Determine the [X, Y] coordinate at the center of the cell enclosing the given text.  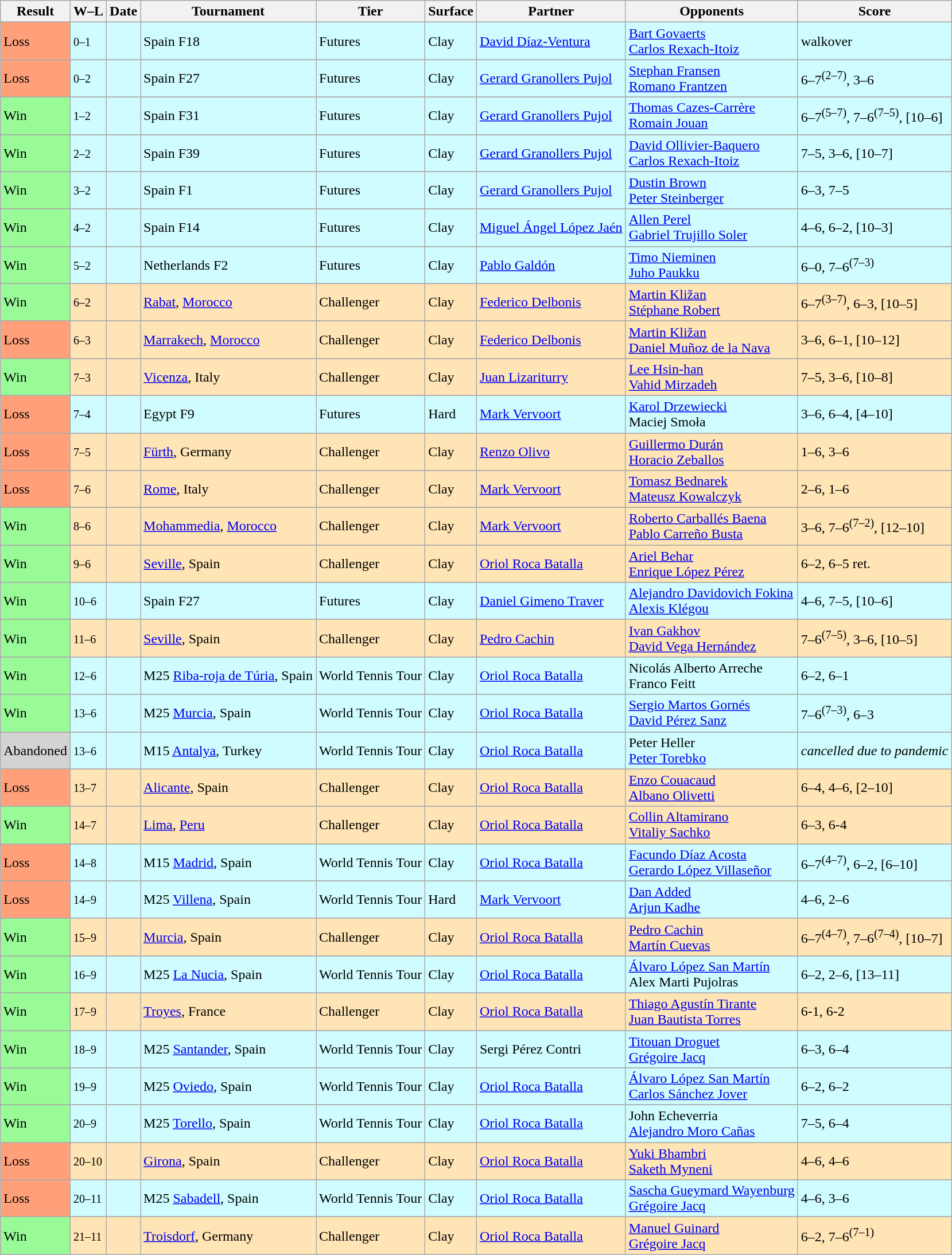
6–2, 2–6, [13–11] [875, 974]
6–4, 4–6, [2–10] [875, 787]
6–3, 6-4 [875, 825]
Surface [451, 11]
Thiago Agustín Tirante Juan Bautista Torres [712, 1011]
Date [124, 11]
16–9 [88, 974]
9–6 [88, 564]
6–2, 6–5 ret. [875, 564]
6–2 [88, 302]
M25 La Nucia, Spain [228, 974]
walkover [875, 41]
7–6(7–5), 3–6, [10–5] [875, 638]
Troisdorf, Germany [228, 1236]
7–5 [88, 451]
18–9 [88, 1049]
M15 Antalya, Turkey [228, 751]
3–6, 6–4, [4–10] [875, 414]
Tournament [228, 11]
7–6 [88, 489]
6–7(4–7), 7–6(7–4), [10–7] [875, 937]
Stephan Fransen Romano Frantzen [712, 78]
Juan Lizariturry [551, 376]
2–2 [88, 153]
6–7(3–7), 6–3, [10–5] [875, 302]
Manuel Guinard Grégoire Jacq [712, 1236]
4–6, 7–5, [10–6] [875, 601]
Ivan Gakhov David Vega Hernández [712, 638]
20–9 [88, 1124]
5–2 [88, 265]
21–11 [88, 1236]
cancelled due to pandemic [875, 751]
Score [875, 11]
Tier [370, 11]
6-1, 6-2 [875, 1011]
3–2 [88, 191]
6–3, 6–4 [875, 1049]
Sergio Martos Gornés David Pérez Sanz [712, 713]
Troyes, France [228, 1011]
2–6, 1–6 [875, 489]
Rabat, Morocco [228, 302]
Vicenza, Italy [228, 376]
Spain F18 [228, 41]
Partner [551, 11]
Dustin Brown Peter Steinberger [712, 191]
Sascha Gueymard Wayenburg Grégoire Jacq [712, 1198]
20–11 [88, 1198]
Pablo Galdón [551, 265]
Tomasz Bednarek Mateusz Kowalczyk [712, 489]
David Díaz-Ventura [551, 41]
Yuki Bhambri Saketh Myneni [712, 1161]
Martin Kližan Daniel Muñoz de la Nava [712, 340]
Timo Nieminen Juho Paukku [712, 265]
10–6 [88, 601]
7–4 [88, 414]
Ariel Behar Enrique López Pérez [712, 564]
4–6, 2–6 [875, 900]
14–9 [88, 900]
David Ollivier-Baquero Carlos Rexach-Itoiz [712, 153]
11–6 [88, 638]
W–L [88, 11]
7–6(7–3), 6–3 [875, 713]
Álvaro López San Martín Alex Marti Pujolras [712, 974]
7–3 [88, 376]
M25 Villena, Spain [228, 900]
Álvaro López San Martín Carlos Sánchez Jover [712, 1087]
1–2 [88, 116]
Spain F1 [228, 191]
1–6, 3–6 [875, 451]
Nicolás Alberto Arreche Franco Feitt [712, 676]
Mohammedia, Morocco [228, 527]
3–6, 7–6(7–2), [12–10] [875, 527]
Facundo Díaz Acosta Gerardo López Villaseñor [712, 862]
Fürth, Germany [228, 451]
0–2 [88, 78]
Spain F14 [228, 227]
6–2, 6–1 [875, 676]
6–7(4–7), 6–2, [6–10] [875, 862]
4–6, 3–6 [875, 1198]
6–2, 6–2 [875, 1087]
14–7 [88, 825]
Lima, Peru [228, 825]
15–9 [88, 937]
Murcia, Spain [228, 937]
Girona, Spain [228, 1161]
Daniel Gimeno Traver [551, 601]
Sergi Pérez Contri [551, 1049]
Rome, Italy [228, 489]
Bart Govaerts Carlos Rexach-Itoiz [712, 41]
M25 Murcia, Spain [228, 713]
Alicante, Spain [228, 787]
14–8 [88, 862]
Thomas Cazes-Carrère Romain Jouan [712, 116]
6–3 [88, 340]
6–7(5–7), 7–6(7–5), [10–6] [875, 116]
19–9 [88, 1087]
M25 Oviedo, Spain [228, 1087]
Lee Hsin-han Vahid Mirzadeh [712, 376]
4–2 [88, 227]
12–6 [88, 676]
M15 Madrid, Spain [228, 862]
Guillermo Durán Horacio Zeballos [712, 451]
M25 Torello, Spain [228, 1124]
6–3, 7–5 [875, 191]
Renzo Olivo [551, 451]
7–5, 3–6, [10–8] [875, 376]
7–5, 3–6, [10–7] [875, 153]
6–7(2–7), 3–6 [875, 78]
Abandoned [36, 751]
Peter Heller Peter Torebko [712, 751]
3–6, 6–1, [10–12] [875, 340]
Titouan Droguet Grégoire Jacq [712, 1049]
Allen Perel Gabriel Trujillo Soler [712, 227]
4–6, 6–2, [10–3] [875, 227]
Miguel Ángel López Jaén [551, 227]
Collin Altamirano Vitaliy Sachko [712, 825]
Netherlands F2 [228, 265]
M25 Riba-roja de Túria, Spain [228, 676]
Egypt F9 [228, 414]
4–6, 4–6 [875, 1161]
Karol Drzewiecki Maciej Smoła [712, 414]
13–7 [88, 787]
6–0, 7–6(7–3) [875, 265]
Dan Added Arjun Kadhe [712, 900]
0–1 [88, 41]
Roberto Carballés Baena Pablo Carreño Busta [712, 527]
Marrakech, Morocco [228, 340]
Pedro Cachin [551, 638]
7–5, 6–4 [875, 1124]
Result [36, 11]
8–6 [88, 527]
Spain F39 [228, 153]
Enzo Couacaud Albano Olivetti [712, 787]
John Echeverria Alejandro Moro Cañas [712, 1124]
Alejandro Davidovich Fokina Alexis Klégou [712, 601]
17–9 [88, 1011]
Opponents [712, 11]
Spain F31 [228, 116]
M25 Sabadell, Spain [228, 1198]
Martin Kližan Stéphane Robert [712, 302]
Pedro Cachin Martín Cuevas [712, 937]
6–2, 7–6(7–1) [875, 1236]
M25 Santander, Spain [228, 1049]
20–10 [88, 1161]
